Scan for the cell matching the given text and deliver its [x, y] coordinate at center. 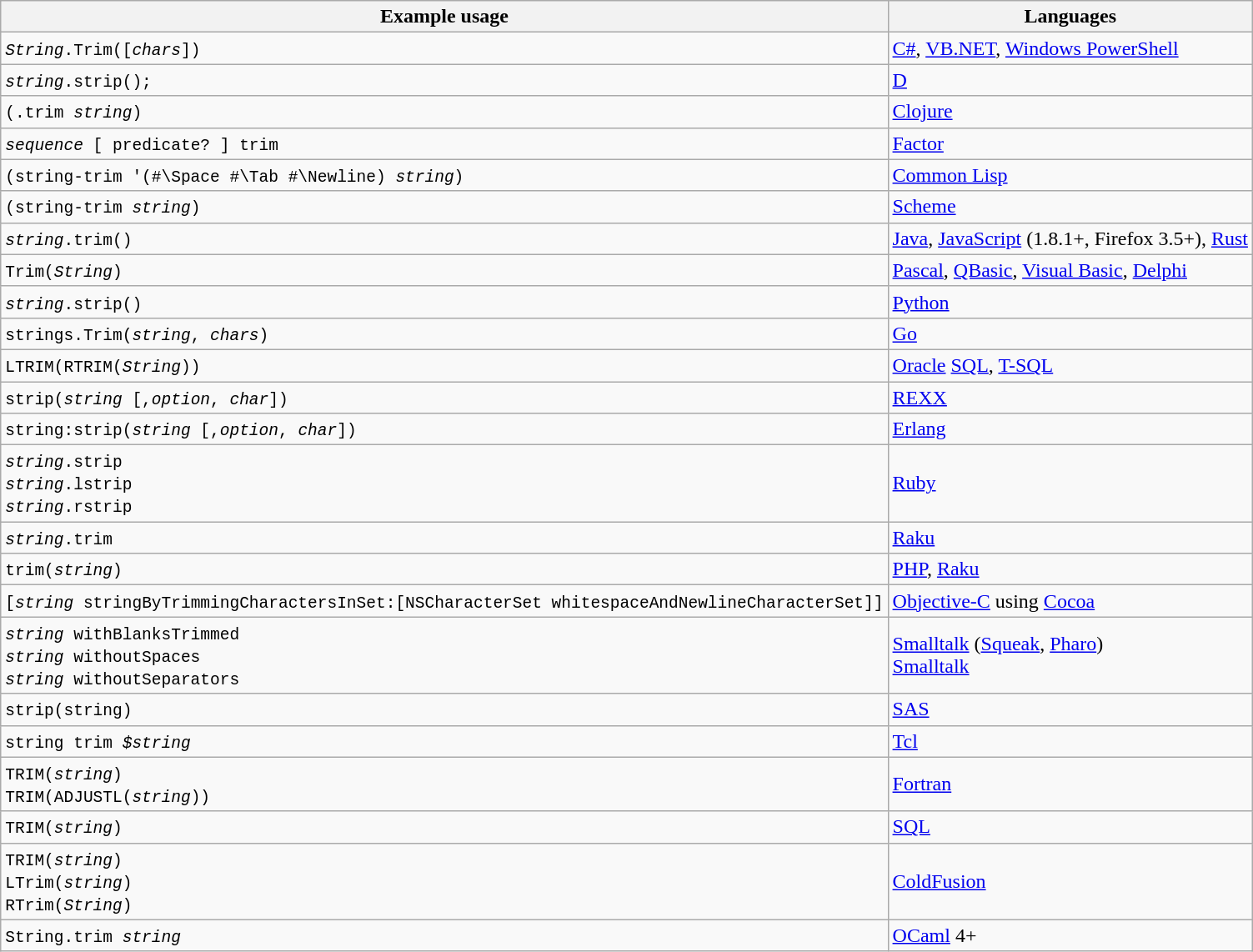
Pascal, QBasic, Visual Basic, Delphi [1070, 270]
PHP, Raku [1070, 569]
Objective-C using Cocoa [1070, 601]
Smalltalk (Squeak, Pharo)Smalltalk [1070, 655]
SQL [1070, 827]
Raku [1070, 538]
Go [1070, 333]
Fortran [1070, 784]
String.trim string [444, 935]
Java, JavaScript (1.8.1+, Firefox 3.5+), Rust [1070, 238]
sequence [ predicate? ] trim [444, 143]
strip(string [,option, char]) [444, 398]
String.Trim([chars]) [444, 48]
string.stripstring.lstripstring.rstrip [444, 484]
Ruby [1070, 484]
Clojure [1070, 112]
Example usage [444, 17]
string:strip(string [,option, char]) [444, 429]
LTRIM(RTRIM(String)) [444, 365]
TRIM(string)LTrim(string)RTrim(String) [444, 881]
TRIM(string)TRIM(ADJUSTL(string)) [444, 784]
string.strip() [444, 302]
Python [1070, 302]
string trim $string [444, 741]
Scheme [1070, 207]
Tcl [1070, 741]
trim(string) [444, 569]
REXX [1070, 398]
C#, VB.NET, Windows PowerShell [1070, 48]
Factor [1070, 143]
strip(string) [444, 709]
string.strip(); [444, 80]
Oracle SQL, T-SQL [1070, 365]
OCaml 4+ [1070, 935]
strings.Trim(string, chars) [444, 333]
SAS [1070, 709]
string withBlanksTrimmedstring withoutSpacesstring withoutSeparators [444, 655]
(string-trim string) [444, 207]
Erlang [1070, 429]
string.trim() [444, 238]
Languages [1070, 17]
(string-trim '(#\Space #\Tab #\Newline) string) [444, 175]
string.trim [444, 538]
(.trim string) [444, 112]
Common Lisp [1070, 175]
ColdFusion [1070, 881]
TRIM(string) [444, 827]
[string stringByTrimmingCharactersInSet:[NSCharacterSet whitespaceAndNewlineCharacterSet]] [444, 601]
Trim(String) [444, 270]
D [1070, 80]
